Determine the [x, y] coordinate at the center of the cell enclosing the given text.  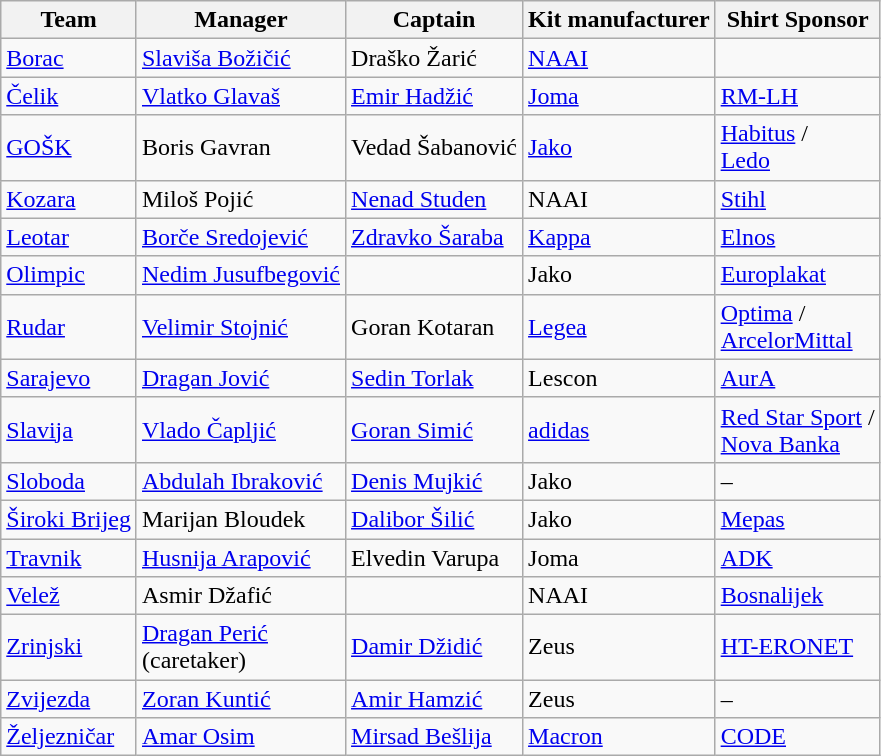
Nedim Jusufbegović [240, 275]
GOŠK [69, 148]
Mepas [798, 519]
Manager [240, 20]
Emir Hadžić [434, 96]
Legea [620, 326]
Draško Žarić [434, 58]
Bosnalijek [798, 596]
Elvedin Varupa [434, 557]
Travnik [69, 557]
Elnos [798, 237]
Denis Mujkić [434, 481]
Optima /ArcelorMittal [798, 326]
HT-ERONET [798, 648]
adidas [620, 430]
Boris Gavran [240, 148]
Team [69, 20]
AurA [798, 378]
Sarajevo [69, 378]
Sloboda [69, 481]
Vlado Čapljić [240, 430]
Olimpic [69, 275]
Shirt Sponsor [798, 20]
Čelik [69, 96]
Sedin Torlak [434, 378]
RM-LH [798, 96]
Vlatko Glavaš [240, 96]
Slaviša Božičić [240, 58]
Široki Brijeg [69, 519]
Zvijezda [69, 699]
Rudar [69, 326]
Velimir Stojnić [240, 326]
Miloš Pojić [240, 199]
CODE [798, 737]
Leotar [69, 237]
Nenad Studen [434, 199]
Husnija Arapović [240, 557]
Amar Osim [240, 737]
Dragan Jović [240, 378]
Zrinjski [69, 648]
Slavija [69, 430]
Habitus /Ledo [798, 148]
Macron [620, 737]
Goran Kotaran [434, 326]
Dragan Perić(caretaker) [240, 648]
Borac [69, 58]
Kit manufacturer [620, 20]
Dalibor Šilić [434, 519]
Damir Džidić [434, 648]
Zoran Kuntić [240, 699]
Borče Sredojević [240, 237]
Marijan Bloudek [240, 519]
Captain [434, 20]
Abdulah Ibraković [240, 481]
Europlakat [798, 275]
ADK [798, 557]
Velež [69, 596]
Amir Hamzić [434, 699]
Asmir Džafić [240, 596]
Lescon [620, 378]
Vedad Šabanović [434, 148]
Kozara [69, 199]
Kappa [620, 237]
Željezničar [69, 737]
Zdravko Šaraba [434, 237]
Red Star Sport /Nova Banka [798, 430]
Mirsad Bešlija [434, 737]
Goran Simić [434, 430]
Stihl [798, 199]
